Find where the given text appears and provide that cell's center as (X, Y) coordinate. 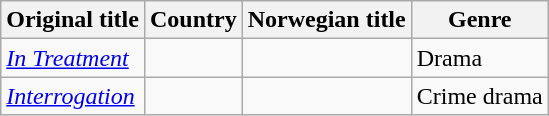
Interrogation (73, 96)
Country (193, 20)
Original title (73, 20)
Genre (480, 20)
In Treatment (73, 58)
Norwegian title (326, 20)
Drama (480, 58)
Crime drama (480, 96)
